Determine the [x, y] coordinate at the center of the cell enclosing the given text.  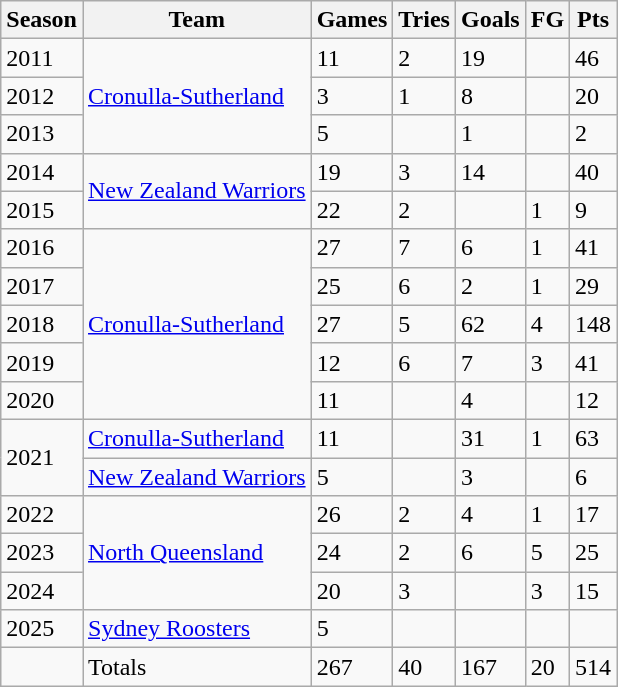
Tries [424, 20]
Games [352, 20]
167 [490, 667]
9 [594, 210]
267 [352, 667]
8 [490, 96]
2012 [42, 96]
14 [490, 172]
2014 [42, 172]
514 [594, 667]
2020 [42, 400]
FG [547, 20]
2016 [42, 248]
17 [594, 515]
Sydney Roosters [196, 629]
46 [594, 58]
15 [594, 591]
31 [490, 438]
2022 [42, 515]
2011 [42, 58]
2025 [42, 629]
63 [594, 438]
2023 [42, 553]
2013 [42, 134]
26 [352, 515]
148 [594, 324]
2015 [42, 210]
2021 [42, 457]
29 [594, 286]
2017 [42, 286]
Season [42, 20]
62 [490, 324]
2019 [42, 362]
North Queensland [196, 553]
2018 [42, 324]
Team [196, 20]
22 [352, 210]
2024 [42, 591]
24 [352, 553]
Totals [196, 667]
Pts [594, 20]
Goals [490, 20]
